Return (X, Y) of the center of cell containing provided text 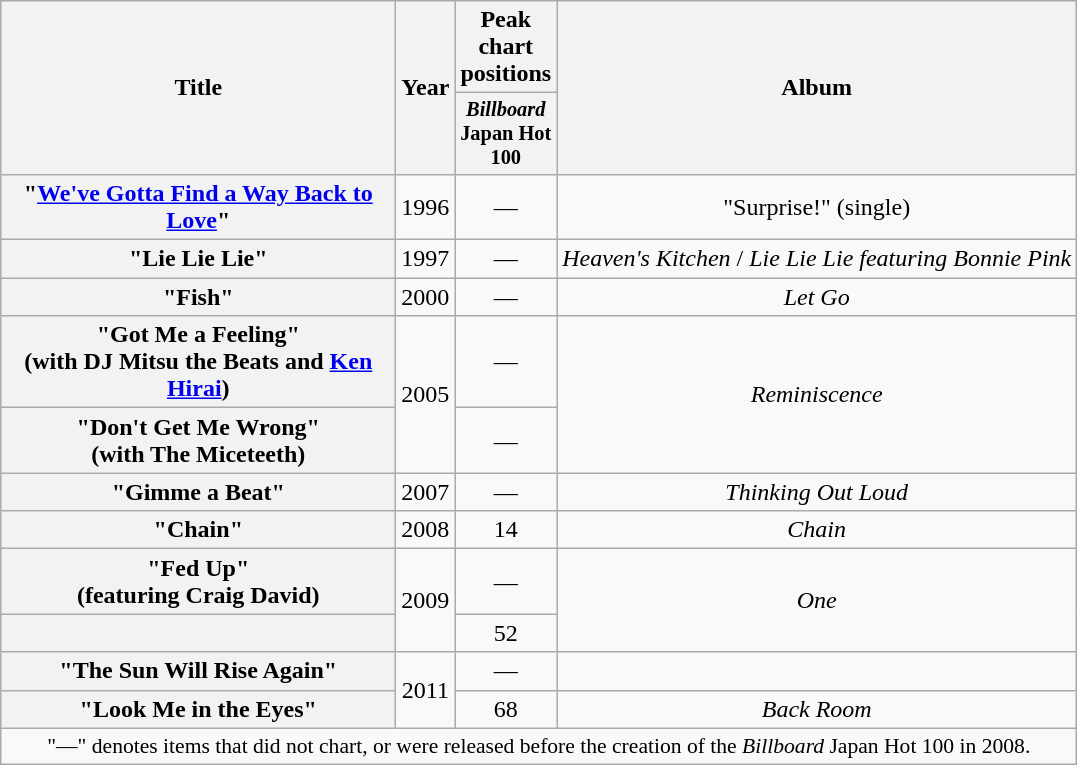
Let Go (817, 297)
One (817, 600)
1996 (426, 206)
Thinking Out Loud (817, 492)
"Fish" (198, 297)
52 (506, 633)
2005 (426, 394)
2011 (426, 690)
Album (817, 88)
"Lie Lie Lie" (198, 259)
"Don't Get Me Wrong"(with The Miceteeth) (198, 440)
"—" denotes items that did not chart, or were released before the creation of the Billboard Japan Hot 100 in 2008. (539, 746)
Chain (817, 530)
"Gimme a Beat" (198, 492)
"Look Me in the Eyes" (198, 709)
14 (506, 530)
Title (198, 88)
Billboard Japan Hot 100 (506, 134)
"Fed Up"(featuring Craig David) (198, 582)
2007 (426, 492)
Reminiscence (817, 394)
Peak chart positions (506, 47)
Year (426, 88)
1997 (426, 259)
"We've Gotta Find a Way Back to Love" (198, 206)
"Got Me a Feeling"(with DJ Mitsu the Beats and Ken Hirai) (198, 362)
Heaven's Kitchen / Lie Lie Lie featuring Bonnie Pink (817, 259)
2000 (426, 297)
"Chain" (198, 530)
"Surprise!" (single) (817, 206)
Back Room (817, 709)
68 (506, 709)
2008 (426, 530)
"The Sun Will Rise Again" (198, 671)
2009 (426, 600)
